Capture the cell that displays the provided text and extract its (X, Y) central coordinate. 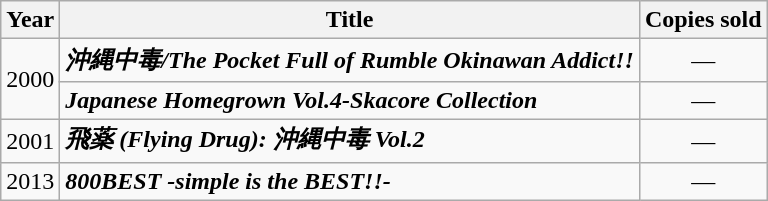
Copies sold (703, 20)
沖縄中毒/The Pocket Full of Rumble Okinawan Addict!! (350, 60)
飛薬 (Flying Drug): 沖縄中毒 Vol.2 (350, 140)
800BEST -simple is the BEST!!- (350, 181)
Japanese Homegrown Vol.4-Skacore Collection (350, 100)
Title (350, 20)
2000 (30, 80)
2001 (30, 140)
Year (30, 20)
2013 (30, 181)
